Capture the cell that displays the provided text and extract its (X, Y) central coordinate. 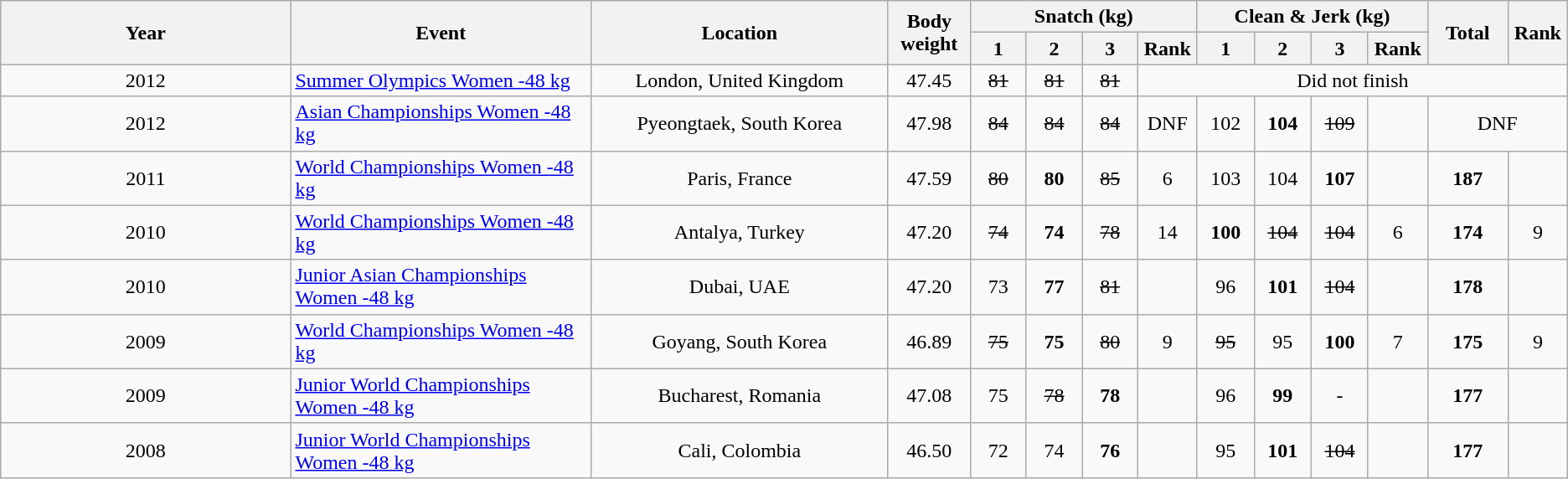
Body weight (929, 33)
Antalya, Turkey (739, 233)
- (1339, 395)
Pyeongtaek, South Korea (739, 124)
Cali, Colombia (739, 451)
103 (1225, 178)
14 (1168, 233)
187 (1467, 178)
47.08 (929, 395)
77 (1054, 286)
7 (1397, 342)
174 (1467, 233)
Dubai, UAE (739, 286)
109 (1339, 124)
102 (1225, 124)
76 (1111, 451)
2011 (146, 178)
85 (1111, 178)
73 (998, 286)
Summer Olympics Women -48 kg (441, 80)
2008 (146, 451)
London, United Kingdom (739, 80)
Did not finish (1354, 80)
99 (1282, 395)
Snatch (kg) (1084, 17)
47.59 (929, 178)
Asian Championships Women -48 kg (441, 124)
72 (998, 451)
Junior Asian Championships Women -48 kg (441, 286)
Bucharest, Romania (739, 395)
Location (739, 33)
Total (1467, 33)
47.98 (929, 124)
47.45 (929, 80)
178 (1467, 286)
Paris, France (739, 178)
Event (441, 33)
Year (146, 33)
Clean & Jerk (kg) (1312, 17)
Goyang, South Korea (739, 342)
175 (1467, 342)
46.89 (929, 342)
46.50 (929, 451)
107 (1339, 178)
